Find where the given text appears and provide that cell's center as (x, y) coordinate. 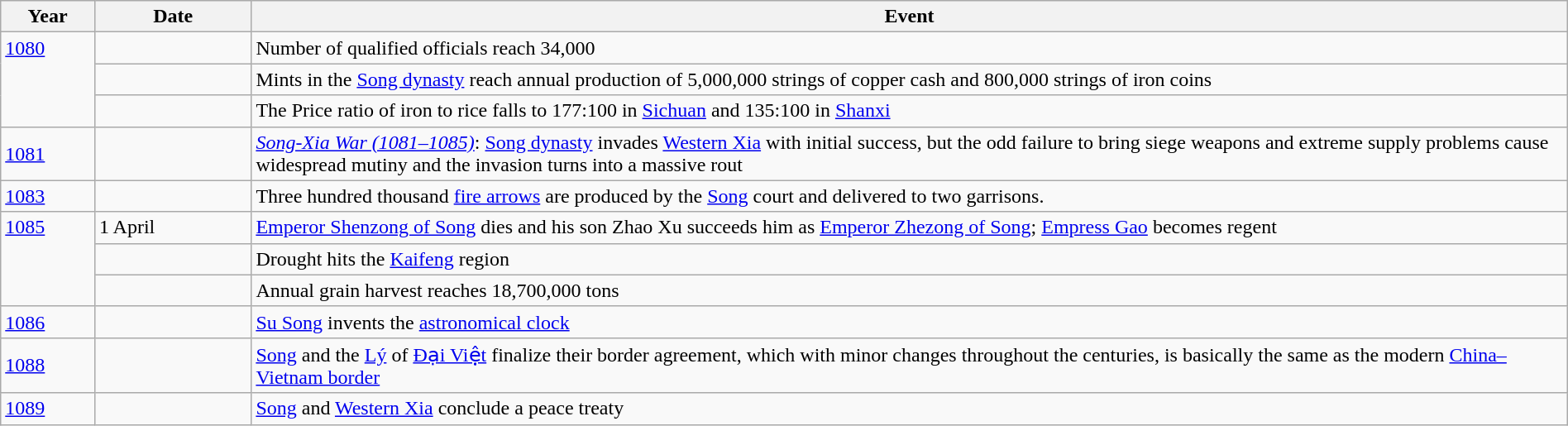
Annual grain harvest reaches 18,700,000 tons (910, 290)
1080 (48, 79)
1081 (48, 154)
Mints in the Song dynasty reach annual production of 5,000,000 strings of copper cash and 800,000 strings of iron coins (910, 79)
The Price ratio of iron to rice falls to 177:100 in Sichuan and 135:100 in Shanxi (910, 111)
Year (48, 17)
1085 (48, 259)
Event (910, 17)
1089 (48, 409)
Emperor Shenzong of Song dies and his son Zhao Xu succeeds him as Emperor Zhezong of Song; Empress Gao becomes regent (910, 227)
1083 (48, 196)
1 April (172, 227)
1088 (48, 366)
Song and Western Xia conclude a peace treaty (910, 409)
Three hundred thousand fire arrows are produced by the Song court and delivered to two garrisons. (910, 196)
Date (172, 17)
Number of qualified officials reach 34,000 (910, 48)
1086 (48, 322)
Drought hits the Kaifeng region (910, 259)
Su Song invents the astronomical clock (910, 322)
